Identify which cell holds the provided text, then report its (X, Y) central coordinate. 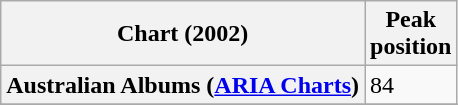
Peakposition (411, 34)
Australian Albums (ARIA Charts) (183, 85)
Chart (2002) (183, 34)
84 (411, 85)
